From the cell containing the given text, extract its center point as [X, Y] coordinate. 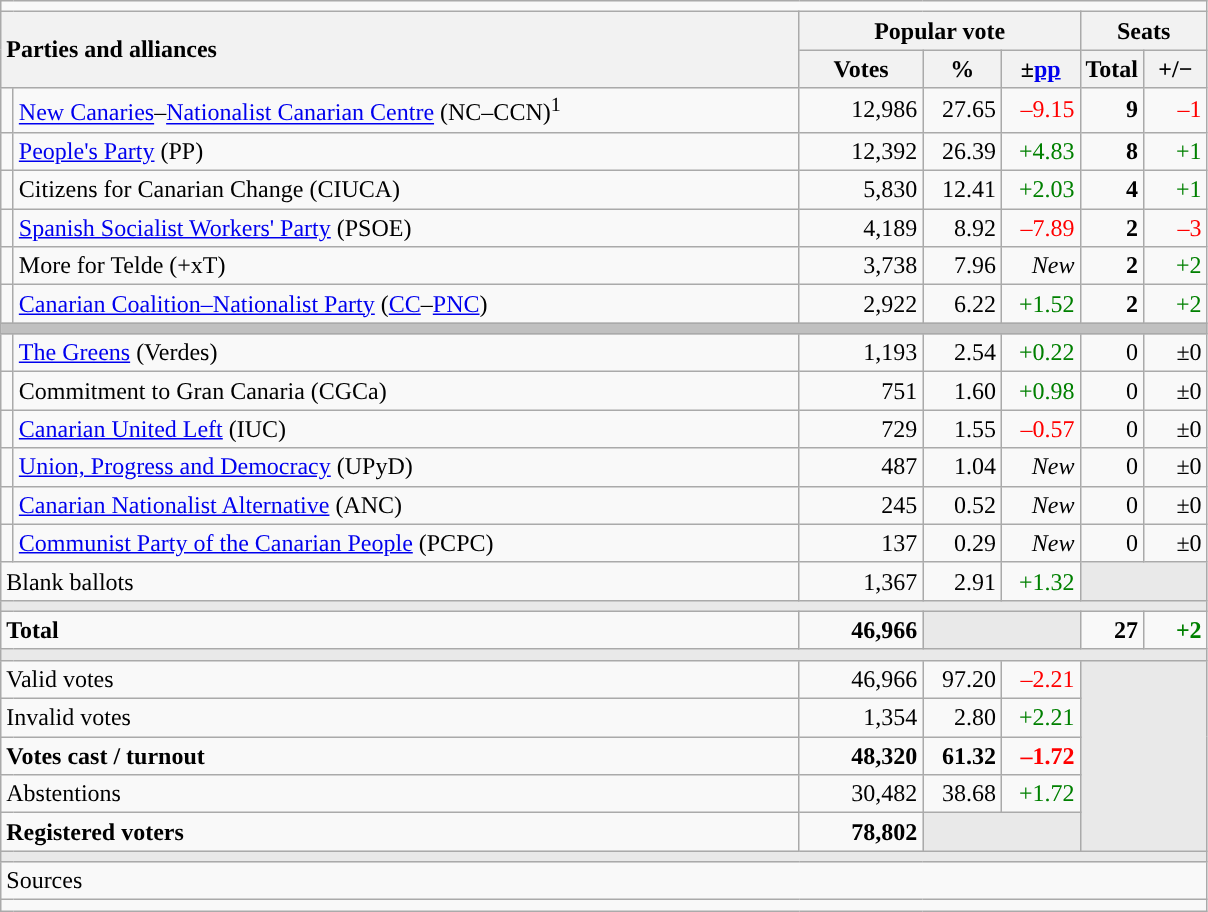
+0.22 [1040, 353]
12,392 [861, 151]
3,738 [861, 266]
Canarian Coalition–Nationalist Party (CC–PNC) [406, 304]
Registered voters [400, 832]
+4.83 [1040, 151]
8.92 [962, 228]
0.29 [962, 543]
12.41 [962, 190]
–0.57 [1040, 429]
Blank ballots [400, 581]
729 [861, 429]
Spanish Socialist Workers' Party (PSOE) [406, 228]
+1.72 [1040, 794]
8 [1112, 151]
+/− [1176, 69]
38.68 [962, 794]
Citizens for Canarian Change (CIUCA) [406, 190]
–9.15 [1040, 110]
Union, Progress and Democracy (UPyD) [406, 467]
+0.98 [1040, 391]
New Canaries–Nationalist Canarian Centre (NC–CCN)1 [406, 110]
Communist Party of the Canarian People (PCPC) [406, 543]
Sources [604, 881]
Canarian United Left (IUC) [406, 429]
Seats [1144, 31]
245 [861, 505]
–1.72 [1040, 756]
+1.52 [1040, 304]
–2.21 [1040, 679]
27 [1112, 630]
0.52 [962, 505]
Canarian Nationalist Alternative (ANC) [406, 505]
1.04 [962, 467]
Valid votes [400, 679]
–3 [1176, 228]
Popular vote [940, 31]
27.65 [962, 110]
+1.32 [1040, 581]
6.22 [962, 304]
97.20 [962, 679]
137 [861, 543]
487 [861, 467]
5,830 [861, 190]
1,354 [861, 718]
Commitment to Gran Canaria (CGCa) [406, 391]
751 [861, 391]
1,367 [861, 581]
–1 [1176, 110]
26.39 [962, 151]
2.80 [962, 718]
1,193 [861, 353]
7.96 [962, 266]
1.60 [962, 391]
Votes cast / turnout [400, 756]
12,986 [861, 110]
1.55 [962, 429]
9 [1112, 110]
People's Party (PP) [406, 151]
±pp [1040, 69]
–7.89 [1040, 228]
2.54 [962, 353]
Parties and alliances [400, 50]
78,802 [861, 832]
+2.21 [1040, 718]
4 [1112, 190]
2,922 [861, 304]
2.91 [962, 581]
Invalid votes [400, 718]
Abstentions [400, 794]
The Greens (Verdes) [406, 353]
More for Telde (+xT) [406, 266]
Votes [861, 69]
30,482 [861, 794]
+2.03 [1040, 190]
4,189 [861, 228]
61.32 [962, 756]
48,320 [861, 756]
% [962, 69]
